From the cell containing the given text, extract its center point as [X, Y] coordinate. 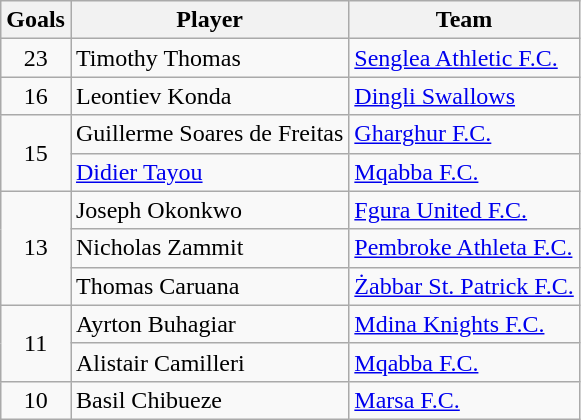
Mdina Knights F.C. [464, 324]
Leontiev Konda [209, 96]
Basil Chibueze [209, 400]
Player [209, 20]
Nicholas Zammit [209, 248]
Senglea Athletic F.C. [464, 58]
Goals [36, 20]
Marsa F.C. [464, 400]
16 [36, 96]
Alistair Camilleri [209, 362]
Gharghur F.C. [464, 134]
Guillerme Soares de Freitas [209, 134]
Didier Tayou [209, 172]
Dingli Swallows [464, 96]
10 [36, 400]
13 [36, 248]
Team [464, 20]
Fgura United F.C. [464, 210]
Joseph Okonkwo [209, 210]
15 [36, 153]
11 [36, 343]
Thomas Caruana [209, 286]
Timothy Thomas [209, 58]
Żabbar St. Patrick F.C. [464, 286]
Pembroke Athleta F.C. [464, 248]
23 [36, 58]
Ayrton Buhagiar [209, 324]
